Locate the cell with the specified text and output its (X, Y) center coordinate. 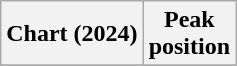
Peakposition (189, 34)
Chart (2024) (72, 34)
